Extract the (X, Y) coordinate from the center of the cell holding the provided text.  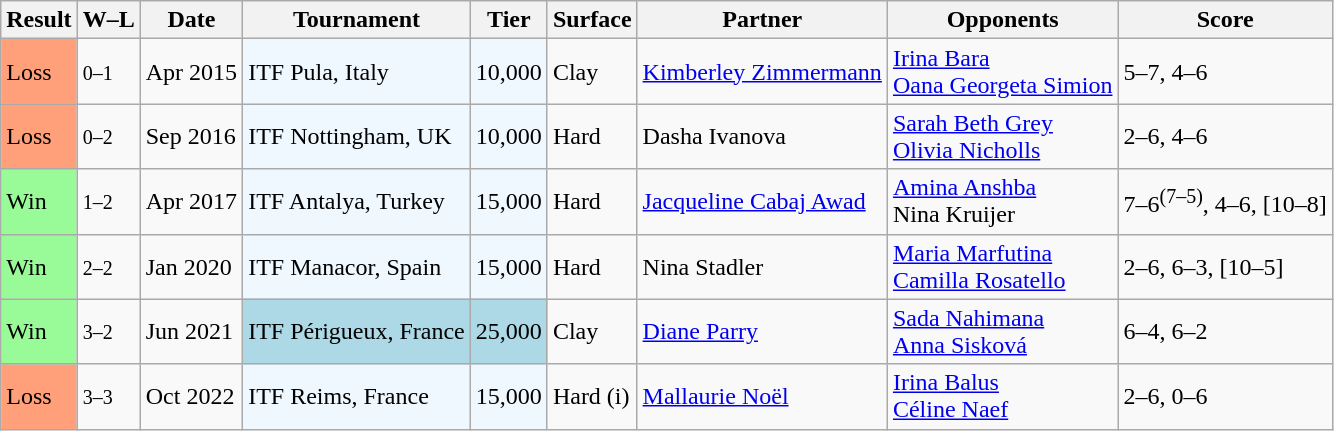
Apr 2017 (191, 202)
Irina Balus Céline Naef (1002, 396)
2–6, 4–6 (1225, 136)
Date (191, 20)
ITF Pula, Italy (357, 72)
Jacqueline Cabaj Awad (762, 202)
2–6, 6–3, [10–5] (1225, 266)
Mallaurie Noël (762, 396)
Apr 2015 (191, 72)
5–7, 4–6 (1225, 72)
Kimberley Zimmermann (762, 72)
ITF Reims, France (357, 396)
Irina Bara Oana Georgeta Simion (1002, 72)
Diane Parry (762, 332)
7–6(7–5), 4–6, [10–8] (1225, 202)
Partner (762, 20)
Maria Marfutina Camilla Rosatello (1002, 266)
Amina Anshba Nina Kruijer (1002, 202)
1–2 (108, 202)
Score (1225, 20)
ITF Nottingham, UK (357, 136)
ITF Périgueux, France (357, 332)
Opponents (1002, 20)
Dasha Ivanova (762, 136)
Jan 2020 (191, 266)
Oct 2022 (191, 396)
Tier (508, 20)
Surface (592, 20)
ITF Antalya, Turkey (357, 202)
25,000 (508, 332)
Tournament (357, 20)
Sarah Beth Grey Olivia Nicholls (1002, 136)
3–2 (108, 332)
6–4, 6–2 (1225, 332)
Sep 2016 (191, 136)
Nina Stadler (762, 266)
2–2 (108, 266)
Hard (i) (592, 396)
0–2 (108, 136)
Result (39, 20)
3–3 (108, 396)
0–1 (108, 72)
Jun 2021 (191, 332)
Sada Nahimana Anna Sisková (1002, 332)
ITF Manacor, Spain (357, 266)
2–6, 0–6 (1225, 396)
W–L (108, 20)
